Return [x, y] of the center of cell containing provided text 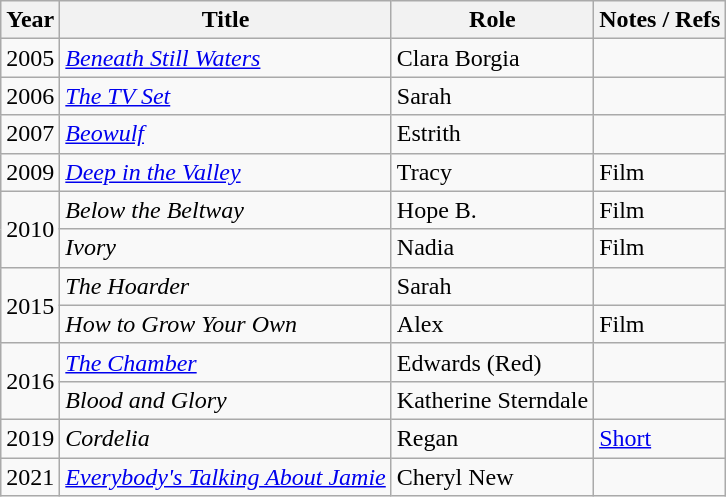
Year [30, 20]
Deep in the Valley [226, 172]
The TV Set [226, 96]
Everybody's Talking About Jamie [226, 477]
Regan [492, 438]
2006 [30, 96]
Edwards (Red) [492, 362]
Hope B. [492, 210]
2009 [30, 172]
Tracy [492, 172]
2019 [30, 438]
Title [226, 20]
Blood and Glory [226, 400]
Katherine Sterndale [492, 400]
The Hoarder [226, 286]
2021 [30, 477]
Estrith [492, 134]
Below the Beltway [226, 210]
2005 [30, 58]
Ivory [226, 248]
Cordelia [226, 438]
Alex [492, 324]
Cheryl New [492, 477]
2007 [30, 134]
2016 [30, 381]
Role [492, 20]
Clara Borgia [492, 58]
2010 [30, 229]
Beowulf [226, 134]
2015 [30, 305]
Short [660, 438]
How to Grow Your Own [226, 324]
Beneath Still Waters [226, 58]
Nadia [492, 248]
The Chamber [226, 362]
Notes / Refs [660, 20]
